Find where the given text appears and provide that cell's center as (x, y) coordinate. 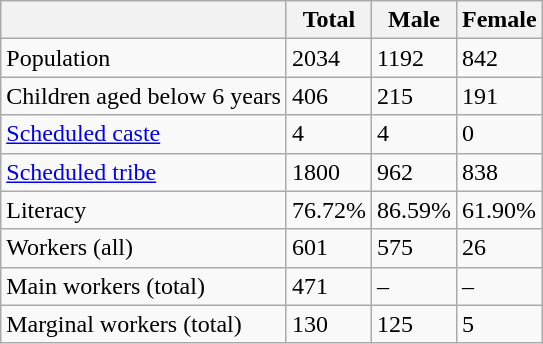
76.72% (328, 210)
Children aged below 6 years (144, 96)
Literacy (144, 210)
Scheduled tribe (144, 172)
61.90% (500, 210)
Marginal workers (total) (144, 324)
Scheduled caste (144, 134)
26 (500, 248)
1192 (414, 58)
471 (328, 286)
838 (500, 172)
Male (414, 20)
Workers (all) (144, 248)
191 (500, 96)
2034 (328, 58)
Female (500, 20)
215 (414, 96)
962 (414, 172)
86.59% (414, 210)
0 (500, 134)
Total (328, 20)
406 (328, 96)
601 (328, 248)
5 (500, 324)
130 (328, 324)
842 (500, 58)
Main workers (total) (144, 286)
1800 (328, 172)
125 (414, 324)
575 (414, 248)
Population (144, 58)
